Return [x, y] of the center of cell containing provided text 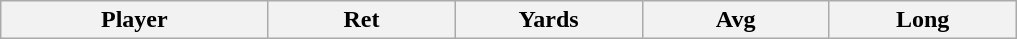
Avg [736, 20]
Yards [548, 20]
Ret [362, 20]
Long [922, 20]
Player [134, 20]
